Output the [X, Y] coordinate of the center of the cell containing the given text.  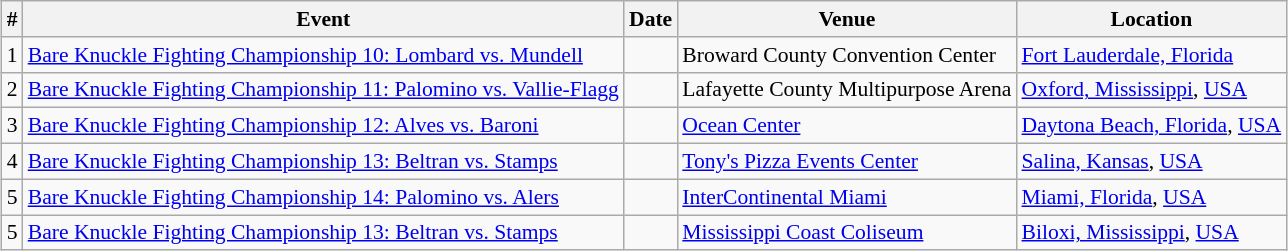
Daytona Beach, Florida, USA [1152, 126]
Tony's Pizza Events Center [846, 162]
Bare Knuckle Fighting Championship 10: Lombard vs. Mundell [324, 55]
4 [12, 162]
Bare Knuckle Fighting Championship 12: Alves vs. Baroni [324, 126]
Venue [846, 19]
Bare Knuckle Fighting Championship 14: Palomino vs. Alers [324, 197]
Event [324, 19]
Miami, Florida, USA [1152, 197]
Biloxi, Mississippi, USA [1152, 233]
Fort Lauderdale, Florida [1152, 55]
Date [650, 19]
# [12, 19]
Bare Knuckle Fighting Championship 11: Palomino vs. Vallie-Flagg [324, 90]
Lafayette County Multipurpose Arena [846, 90]
Location [1152, 19]
1 [12, 55]
Mississippi Coast Coliseum [846, 233]
Salina, Kansas, USA [1152, 162]
3 [12, 126]
Oxford, Mississippi, USA [1152, 90]
Ocean Center [846, 126]
InterContinental Miami [846, 197]
Broward County Convention Center [846, 55]
2 [12, 90]
